Return the (x, y) coordinate for the center point of the cell that contains the specified text.  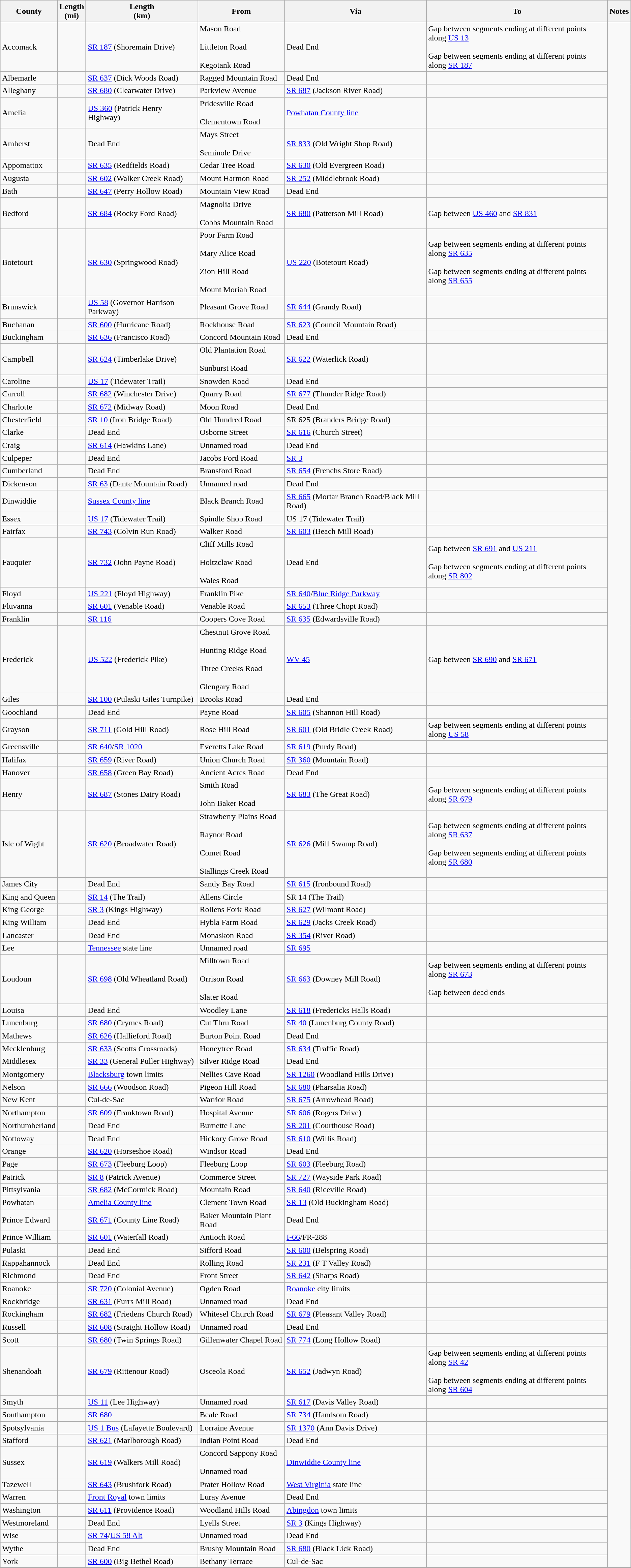
Poor Farm RoadMary Alice RoadZion Hill RoadMount Moriah Road (241, 262)
Cedar Tree Road (241, 165)
Floyd (29, 594)
Black Branch Road (241, 501)
Charlotte (29, 407)
SR 100 (Pulaski Giles Turnpike) (142, 699)
Rockingham (29, 1314)
Roanoke (29, 1289)
Southampton (29, 1415)
Nottoway (29, 1138)
Via (355, 11)
Smith RoadJohn Baker Road (241, 794)
Lancaster (29, 935)
Page (29, 1164)
SR 833 (Old Wright Shop Road) (355, 144)
SR 601 (Waterfall Road) (142, 1237)
Northumberland (29, 1125)
King George (29, 909)
SR 680 (Twin Springs Road) (142, 1340)
From (241, 11)
US 58 (Governor Harrison Parkway) (142, 307)
Front Street (241, 1276)
Sandy Bay Road (241, 884)
SR 603 (Fleeburg Road) (355, 1164)
Bethany Terrace (241, 1561)
Commerce Street (241, 1177)
SR 663 (Downey Mill Road) (355, 979)
Luray Avenue (241, 1497)
Whitesel Church Road (241, 1314)
Indian Point Road (241, 1441)
SR 687 (Jackson River Road) (355, 91)
Powhatan County line (355, 113)
SR 360 (Mountain Road) (355, 760)
Jacobs Ford Road (241, 458)
Buckingham (29, 337)
Halifax (29, 760)
Augusta (29, 178)
Buchanan (29, 325)
Nellies Cave Road (241, 1074)
Silver Ridge Road (241, 1061)
SR 683 (The Great Road) (355, 794)
SR 603 (Beach Mill Road) (355, 531)
Warren (29, 1497)
SR 644 (Grandy Road) (355, 307)
Chestnut Grove RoadHunting Ridge RoadThree Creeks RoadGlengary Road (241, 659)
SR 659 (River Road) (142, 760)
Tennessee state line (142, 948)
SR 252 (Middlebrook Road) (355, 178)
SR 666 (Woodson Road) (142, 1087)
Ancient Acres Road (241, 773)
SR 618 (Fredericks Halls Road) (355, 1010)
Bransford Road (241, 471)
Stafford (29, 1441)
Amherst (29, 144)
SR 601 (Venable Road) (142, 606)
Hanover (29, 773)
SR 620 (Horseshoe Road) (142, 1151)
Westmoreland (29, 1523)
SR 684 (Rocky Ford Road) (142, 213)
Northampton (29, 1113)
SR 617 (Davis Valley Road) (355, 1402)
SR 623 (Council Mountain Road) (355, 325)
Franklin (29, 619)
SR 600 (Hurricane Road) (142, 325)
Quarry Road (241, 394)
Rockhouse Road (241, 325)
County (29, 11)
SR 33 (General Puller Highway) (142, 1061)
SR 654 (Frenchs Store Road) (355, 471)
Fluvanna (29, 606)
US 522 (Frederick Pike) (142, 659)
SR 680 (Patterson Mill Road) (355, 213)
SR 682 (Winchester Drive) (142, 394)
Old Plantation RoadSunburst Road (241, 359)
Wythe (29, 1548)
Woodland Hills Road (241, 1510)
Cumberland (29, 471)
Culpeper (29, 458)
SR 635 (Redfields Road) (142, 165)
Gap between segments ending at different points along SR 679 (517, 794)
Length(mi) (71, 11)
Amelia (29, 113)
Payne Road (241, 712)
US 11 (Lee Highway) (142, 1402)
SR 635 (Edwardsville Road) (355, 619)
Honeytree Road (241, 1049)
Coopers Cove Road (241, 619)
SR 605 (Shannon Hill Road) (355, 712)
Osceola Road (241, 1371)
SR 658 (Green Bay Road) (142, 773)
Grayson (29, 729)
Concord Sappony RoadUnnamed road (241, 1463)
Gap between segments ending at different points along SR 673Gap between dead ends (517, 979)
To (517, 11)
SR 1260 (Woodland Hills Drive) (355, 1074)
Albemarle (29, 78)
King and Queen (29, 897)
Cliff Mills RoadHoltzclaw RoadWales Road (241, 562)
Everetts Lake Road (241, 747)
SR 695 (355, 948)
SR 652 (Jadwyn Road) (355, 1371)
SR 637 (Dick Woods Road) (142, 78)
SR 626 (Hallieford Road) (142, 1036)
Bath (29, 191)
Mathews (29, 1036)
SR 625 (Branders Bridge Road) (355, 420)
West Virginia state line (355, 1484)
SR 187 (Shoremain Drive) (142, 47)
Old Hundred Road (241, 420)
Gap between segments ending at different points along SR 637Gap between segments ending at different points along SR 680 (517, 844)
Pittsylvania (29, 1190)
Appomattox (29, 165)
SR 631 (Furrs Mill Road) (142, 1301)
Burton Point Road (241, 1036)
Gap between segments ending at different points along SR 635Gap between segments ending at different points along SR 655 (517, 262)
SR 720 (Colonial Avenue) (142, 1289)
Franklin Pike (241, 594)
Pleasant Grove Road (241, 307)
Mountain Road (241, 1190)
I-66/FR-288 (355, 1237)
US 1 Bus (Lafayette Boulevard) (142, 1427)
SR 626 (Mill Swamp Road) (355, 844)
Washington (29, 1510)
Beale Road (241, 1415)
SR 671 (County Line Road) (142, 1220)
Mecklenburg (29, 1049)
US 220 (Botetourt Road) (355, 262)
Mountain View Road (241, 191)
Accomack (29, 47)
Louisa (29, 1010)
Giles (29, 699)
Monaskon Road (241, 935)
Union Church Road (241, 760)
SR 621 (Marlborough Road) (142, 1441)
Burnette Lane (241, 1125)
Gillenwater Chapel Road (241, 1340)
Notes (619, 11)
SR 647 (Perry Hollow Road) (142, 191)
SR 774 (Long Hollow Road) (355, 1340)
Russell (29, 1327)
Orange (29, 1151)
Rolling Road (241, 1263)
SR 3 (355, 458)
Botetourt (29, 262)
York (29, 1561)
Warrior Road (241, 1100)
Carroll (29, 394)
Mason RoadLittleton RoadKegotank Road (241, 47)
Windsor Road (241, 1151)
Tazewell (29, 1484)
Dinwiddie (29, 501)
Mays StreetSeminole Drive (241, 144)
SR 74/US 58 Alt (142, 1536)
SR 608 (Straight Hollow Road) (142, 1327)
Roanoke city limits (355, 1289)
Middlesex (29, 1061)
Venable Road (241, 606)
Abingdon town limits (355, 1510)
Bedford (29, 213)
SR 609 (Franktown Road) (142, 1113)
SR 627 (Wilmont Road) (355, 909)
SR 640 (Riceville Road) (355, 1190)
Henry (29, 794)
Mount Harmon Road (241, 178)
SR 680 (Crymes Road) (142, 1023)
Rollens Fork Road (241, 909)
Shenandoah (29, 1371)
SR 682 (Friedens Church Road) (142, 1314)
Ragged Mountain Road (241, 78)
SR 727 (Wayside Park Road) (355, 1177)
SR 675 (Arrowhead Road) (355, 1100)
Amelia County line (142, 1203)
SR 8 (Patrick Avenue) (142, 1177)
SR 734 (Handsom Road) (355, 1415)
Brushy Mountain Road (241, 1548)
Fauquier (29, 562)
SR 354 (River Road) (355, 935)
New Kent (29, 1100)
Greensville (29, 747)
US 360 (Patrick Henry Highway) (142, 113)
Rockbridge (29, 1301)
Craig (29, 445)
SR 630 (Springwood Road) (142, 262)
SR 619 (Purdy Road) (355, 747)
Rose Hill Road (241, 729)
Length(km) (142, 11)
Blacksburg town limits (142, 1074)
SR 619 (Walkers Mill Road) (142, 1463)
Hospital Avenue (241, 1113)
SR 679 (Pleasant Valley Road) (355, 1314)
Pridesville RoadClementown Road (241, 113)
SR 616 (Church Street) (355, 432)
SR 653 (Three Chopt Road) (355, 606)
Lyells Street (241, 1523)
WV 45 (355, 659)
Rappahannock (29, 1263)
Snowden Road (241, 381)
Antioch Road (241, 1237)
Brooks Road (241, 699)
SR 63 (Dante Mountain Road) (142, 484)
Prince Edward (29, 1220)
Sussex (29, 1463)
Front Royal town limits (142, 1497)
SR 673 (Fleeburg Loop) (142, 1164)
Essex (29, 518)
SR 13 (Old Buckingham Road) (355, 1203)
SR 630 (Old Evergreen Road) (355, 165)
Lee (29, 948)
SR 611 (Providence Road) (142, 1510)
Chesterfield (29, 420)
SR 680 (142, 1415)
SR 672 (Midway Road) (142, 407)
Nelson (29, 1087)
Prater Hollow Road (241, 1484)
Clement Town Road (241, 1203)
Sifford Road (241, 1250)
Woodley Lane (241, 1010)
Gap between segments ending at different points along SR 42Gap between segments ending at different points along SR 604 (517, 1371)
Gap between SR 690 and SR 671 (517, 659)
SR 601 (Old Bridle Creek Road) (355, 729)
SR 642 (Sharps Road) (355, 1276)
SR 636 (Francisco Road) (142, 337)
SR 643 (Brushfork Road) (142, 1484)
Hybla Farm Road (241, 922)
SR 1370 (Ann Davis Drive) (355, 1427)
Concord Mountain Road (241, 337)
SR 606 (Rogers Drive) (355, 1113)
Ogden Road (241, 1289)
Goochland (29, 712)
Powhatan (29, 1203)
SR 732 (John Payne Road) (142, 562)
Cut Thru Road (241, 1023)
SR 614 (Hawkins Lane) (142, 445)
Campbell (29, 359)
Gap between SR 691 and US 211Gap between segments ending at different points along SR 802 (517, 562)
Allens Circle (241, 897)
Spindle Shop Road (241, 518)
Gap between segments ending at different points along US 13Gap between segments ending at different points along SR 187 (517, 47)
SR 201 (Courthouse Road) (355, 1125)
SR 610 (Willis Road) (355, 1138)
Lunenburg (29, 1023)
SR 682 (McCormick Road) (142, 1190)
James City (29, 884)
SR 680 (Clearwater Drive) (142, 91)
Patrick (29, 1177)
Montgomery (29, 1074)
Hickory Grove Road (241, 1138)
Pulaski (29, 1250)
SR 600 (Big Bethel Road) (142, 1561)
Dinwiddie County line (355, 1463)
SR 10 (Iron Bridge Road) (142, 420)
Gap between US 460 and SR 831 (517, 213)
SR 629 (Jacks Creek Road) (355, 922)
Loudoun (29, 979)
King William (29, 922)
Dickenson (29, 484)
SR 602 (Walker Creek Road) (142, 178)
Spotsylvania (29, 1427)
SR 665 (Mortar Branch Road/Black Mill Road) (355, 501)
Strawberry Plains RoadRaynor RoadComet RoadStallings Creek Road (241, 844)
Milltown RoadOrrison RoadSlater Road (241, 979)
Pigeon Hill Road (241, 1087)
SR 622 (Waterlick Road) (355, 359)
Gap between segments ending at different points along US 58 (517, 729)
Caroline (29, 381)
Moon Road (241, 407)
Richmond (29, 1276)
SR 640/Blue Ridge Parkway (355, 594)
Alleghany (29, 91)
Fairfax (29, 531)
SR 40 (Lunenburg County Road) (355, 1023)
Frederick (29, 659)
SR 680 (Pharsalia Road) (355, 1087)
Fleeburg Loop (241, 1164)
Parkview Avenue (241, 91)
Wise (29, 1536)
Brunswick (29, 307)
Baker Mountain Plant Road (241, 1220)
US 221 (Floyd Highway) (142, 594)
SR 634 (Traffic Road) (355, 1049)
Osborne Street (241, 432)
Prince William (29, 1237)
Clarke (29, 432)
Isle of Wight (29, 844)
SR 640/SR 1020 (142, 747)
SR 615 (Ironbound Road) (355, 884)
Scott (29, 1340)
Lorraine Avenue (241, 1427)
Smyth (29, 1402)
SR 624 (Timberlake Drive) (142, 359)
SR 687 (Stones Dairy Road) (142, 794)
SR 600 (Belspring Road) (355, 1250)
SR 620 (Broadwater Road) (142, 844)
SR 743 (Colvin Run Road) (142, 531)
Walker Road (241, 531)
SR 231 (F T Valley Road) (355, 1263)
Magnolia DriveCobbs Mountain Road (241, 213)
SR 679 (Rittenour Road) (142, 1371)
SR 677 (Thunder Ridge Road) (355, 394)
SR 633 (Scotts Crossroads) (142, 1049)
SR 698 (Old Wheatland Road) (142, 979)
SR 711 (Gold Hill Road) (142, 729)
Sussex County line (142, 501)
SR 680 (Black Lick Road) (355, 1548)
SR 116 (142, 619)
